Locate the cell with the specified text and output its [x, y] center coordinate. 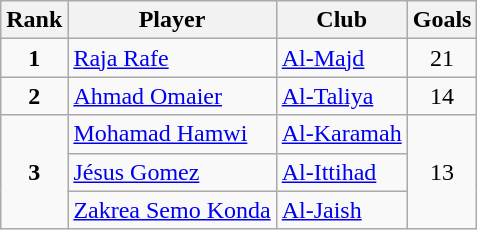
Goals [442, 20]
Al-Majd [342, 58]
Zakrea Semo Konda [172, 210]
Club [342, 20]
13 [442, 172]
14 [442, 96]
Al-Jaish [342, 210]
Raja Rafe [172, 58]
Player [172, 20]
Al-Ittihad [342, 172]
1 [34, 58]
Ahmad Omaier [172, 96]
2 [34, 96]
Jésus Gomez [172, 172]
Al-Karamah [342, 134]
Al-Taliya [342, 96]
21 [442, 58]
Mohamad Hamwi [172, 134]
Rank [34, 20]
3 [34, 172]
